Pinpoint the cell where the given text exists, returning its (X, Y) midpoint coordinate. 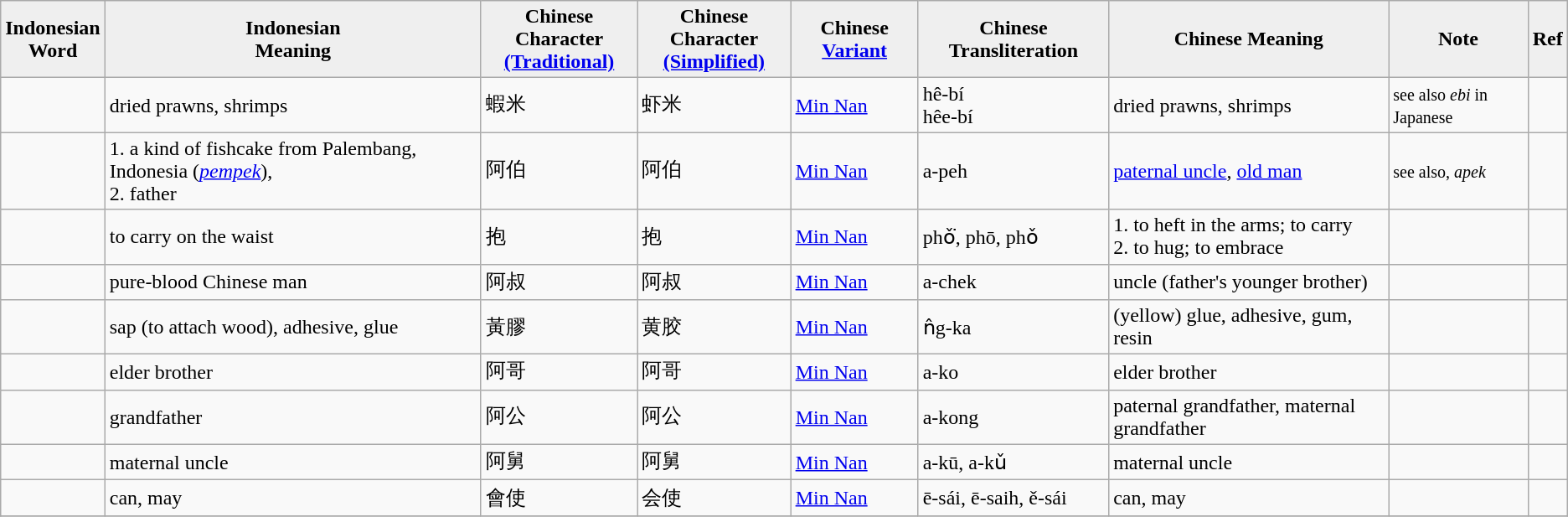
a-chek (1014, 282)
pure-blood Chinese man (293, 282)
黄胶 (714, 327)
Indonesian Meaning (293, 39)
1. a kind of fishcake from Palembang, Indonesia (pempek), 2. father (293, 171)
(yellow) glue, adhesive, gum, resin (1249, 327)
see also, apek (1458, 171)
Chinese Character (Traditional) (559, 39)
Chinese Variant (854, 39)
會使 (559, 498)
a-kong (1014, 417)
Note (1458, 39)
phǒ͘, phō, phǒ (1014, 236)
黃膠 (559, 327)
a-kū, a-kǔ (1014, 463)
grandfather (293, 417)
see also ebi in Japanese (1458, 106)
sap (to attach wood), adhesive, glue (293, 327)
to carry on the waist (293, 236)
uncle (father's younger brother) (1249, 282)
paternal uncle, old man (1249, 171)
a-ko (1014, 372)
虾米 (714, 106)
ē-sái, ē-saih, ě-sái (1014, 498)
Chinese Meaning (1249, 39)
Ref (1548, 39)
蝦米 (559, 106)
Chinese Transliteration (1014, 39)
hê-bíhêe-bí (1014, 106)
n̂g-ka (1014, 327)
a-peh (1014, 171)
Chinese Character (Simplified) (714, 39)
1. to heft in the arms; to carry 2. to hug; to embrace (1249, 236)
会使 (714, 498)
Indonesian Word (53, 39)
paternal grandfather, maternal grandfather (1249, 417)
